For the text-containing cell, return its midpoint in (x, y) coordinate format. 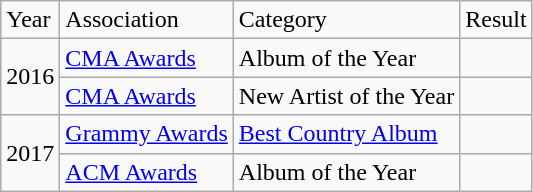
ACM Awards (147, 172)
Result (496, 20)
2016 (30, 77)
2017 (30, 153)
Association (147, 20)
New Artist of the Year (346, 96)
Year (30, 20)
Grammy Awards (147, 134)
Category (346, 20)
Best Country Album (346, 134)
